For the text-containing cell, return its midpoint in (X, Y) coordinate format. 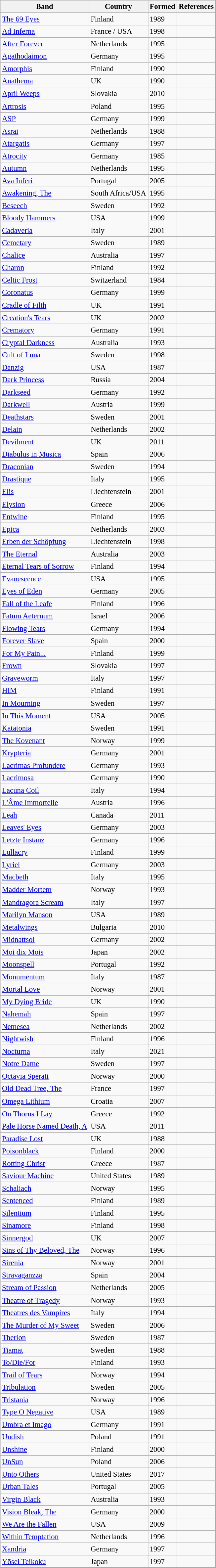
Letzte Instanz (45, 840)
In This Moment (45, 716)
The Kovenant (45, 740)
Unshine (45, 1450)
Awakening, The (45, 193)
Nightwish (45, 1039)
Cryptal Darkness (45, 342)
Poisonblack (45, 1151)
Sinamore (45, 1226)
Diabulus in Musica (45, 454)
Darkseed (45, 392)
Formed (162, 7)
Monumentum (45, 977)
After Forever (45, 44)
Ava Inferi (45, 181)
2009 (162, 1524)
Xandria (45, 1549)
Stravaganzza (45, 1276)
Sirenia (45, 1263)
Lacuna Coil (45, 790)
Schaliach (45, 1188)
To/Die/For (45, 1363)
Israel (118, 616)
Deathstars (45, 417)
Nemesea (45, 1027)
Saviour Machine (45, 1176)
Celtic Frost (45, 280)
We Are the Fallen (45, 1524)
Russia (118, 380)
Devilment (45, 442)
2017 (162, 1474)
Cemetary (45, 243)
Lacrimosa (45, 778)
Moonspell (45, 964)
HIM (45, 691)
Elysion (45, 504)
Lacrimas Profundere (45, 765)
Chalice (45, 255)
Sentenced (45, 1201)
Frown (45, 666)
L'Âme Immortelle (45, 803)
Band (45, 7)
Switzerland (118, 280)
1985 (162, 156)
Delain (45, 429)
Fatum Aeternum (45, 616)
Nahemah (45, 1014)
The Eternal (45, 554)
Katatonia (45, 728)
Atargatis (45, 143)
Graveworm (45, 678)
In Mourning (45, 703)
Forever Slave (45, 641)
Danzig (45, 367)
UnSun (45, 1462)
Croatia (118, 1101)
Umbra et Imago (45, 1425)
Mandragora Scream (45, 902)
Entwine (45, 516)
Notre Dame (45, 1064)
The 69 Eyes (45, 19)
1984 (162, 280)
Elis (45, 492)
Sins of Thy Beloved, The (45, 1250)
Old Dead Tree, The (45, 1089)
Madder Mortem (45, 890)
Tiamat (45, 1350)
Charon (45, 268)
Evanescence (45, 579)
Krypteria (45, 753)
Type O Negative (45, 1412)
Country (118, 7)
Coronatus (45, 293)
Draconian (45, 467)
Lyriel (45, 865)
Bulgaria (118, 927)
Cadaveria (45, 231)
Sinnergod (45, 1238)
Artrosis (45, 106)
Midnattsol (45, 939)
Lullacry (45, 852)
April Weeps (45, 94)
My Dying Bride (45, 1002)
Asrai (45, 131)
Cradle of Filth (45, 305)
Amorphis (45, 69)
Erben der Schöpfung (45, 541)
The Murder of My Sweet (45, 1325)
Metalwings (45, 927)
Leah (45, 815)
France (118, 1089)
Unto Others (45, 1474)
Yōsei Teikoku (45, 1561)
Cult of Luna (45, 355)
Theatres des Vampires (45, 1313)
Atrocity (45, 156)
Stream of Passion (45, 1288)
Flowing Tears (45, 629)
Moi dix Mois (45, 952)
Therion (45, 1337)
Vision Bleak, The (45, 1512)
Beseech (45, 205)
Theatre of Tragedy (45, 1300)
ASP (45, 118)
Creation's Tears (45, 318)
Undish (45, 1437)
Paradise Lost (45, 1139)
Epica (45, 529)
France / USA (118, 31)
Tristania (45, 1400)
Darkwell (45, 405)
Virgin Black (45, 1499)
Octavia Sperati (45, 1076)
2021 (162, 1052)
Marilyn Manson (45, 915)
Eternal Tears of Sorrow (45, 566)
Silentium (45, 1213)
Within Temptation (45, 1537)
Ad Inferna (45, 31)
Pale Horse Named Death, A (45, 1126)
On Thorns I Lay (45, 1114)
Fall of the Leafe (45, 604)
Eyes of Eden (45, 591)
Agathodaimon (45, 56)
Rotting Christ (45, 1163)
Dark Princess (45, 380)
Canada (118, 815)
Mortal Love (45, 989)
References (196, 7)
Nocturna (45, 1052)
South Africa/USA (118, 193)
Trail of Tears (45, 1375)
Bloody Hammers (45, 218)
Drastique (45, 479)
Leaves' Eyes (45, 828)
Omega Lithium (45, 1101)
Urban Tales (45, 1487)
Crematory (45, 330)
Macbeth (45, 877)
Anathema (45, 81)
For My Pain... (45, 653)
Autumn (45, 168)
Tribulation (45, 1387)
